Find where the given text appears and provide that cell's center as [X, Y] coordinate. 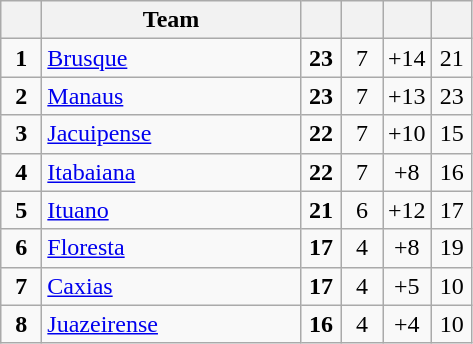
Brusque [172, 58]
+5 [406, 286]
Floresta [172, 248]
+4 [406, 324]
5 [22, 210]
+12 [406, 210]
Caxias [172, 286]
1 [22, 58]
+14 [406, 58]
2 [22, 96]
+10 [406, 134]
Jacuipense [172, 134]
Itabaiana [172, 172]
Team [172, 20]
19 [452, 248]
Ituano [172, 210]
15 [452, 134]
Manaus [172, 96]
8 [22, 324]
3 [22, 134]
Juazeirense [172, 324]
+13 [406, 96]
